Provide the (X, Y) coordinate of the cell's center where the given text is located.  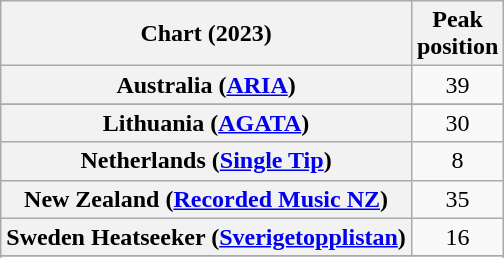
30 (457, 123)
New Zealand (Recorded Music NZ) (206, 199)
16 (457, 237)
Netherlands (Single Tip) (206, 161)
8 (457, 161)
Sweden Heatseeker (Sverigetopplistan) (206, 237)
Peakposition (457, 34)
Lithuania (AGATA) (206, 123)
39 (457, 85)
35 (457, 199)
Chart (2023) (206, 34)
Australia (ARIA) (206, 85)
